Extract the (X, Y) coordinate from the center of the cell holding the provided text.  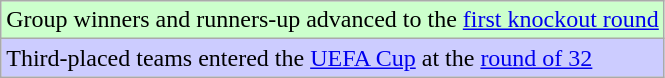
Third-placed teams entered the UEFA Cup at the round of 32 (333, 58)
Group winners and runners-up advanced to the first knockout round (333, 20)
